Locate the cell with the specified text and output its (X, Y) center coordinate. 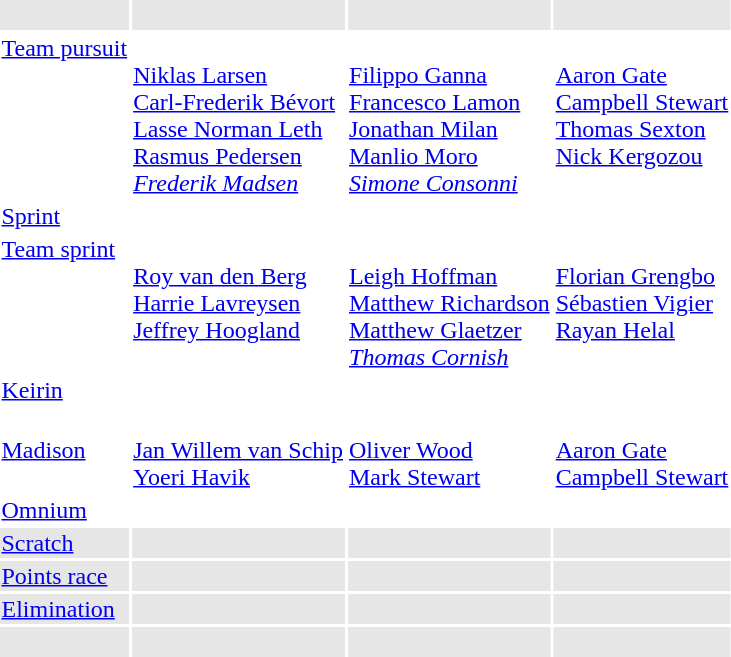
Team pursuit (64, 116)
Niklas LarsenCarl-Frederik BévortLasse Norman LethRasmus PedersenFrederik Madsen (238, 116)
Leigh HoffmanMatthew RichardsonMatthew GlaetzerThomas Cornish (450, 303)
Elimination (64, 609)
Jan Willem van SchipYoeri Havik (238, 450)
Madison (64, 450)
Keirin (64, 390)
Aaron GateCampbell Stewart (642, 450)
Aaron GateCampbell StewartThomas SextonNick Kergozou (642, 116)
Oliver WoodMark Stewart (450, 450)
Sprint (64, 216)
Team sprint (64, 303)
Florian GrengboSébastien VigierRayan Helal (642, 303)
Roy van den BergHarrie LavreysenJeffrey Hoogland (238, 303)
Points race (64, 576)
Filippo GannaFrancesco LamonJonathan MilanManlio MoroSimone Consonni (450, 116)
Omnium (64, 510)
Scratch (64, 543)
